Return the (x, y) coordinate for the center point of the cell that contains the specified text.  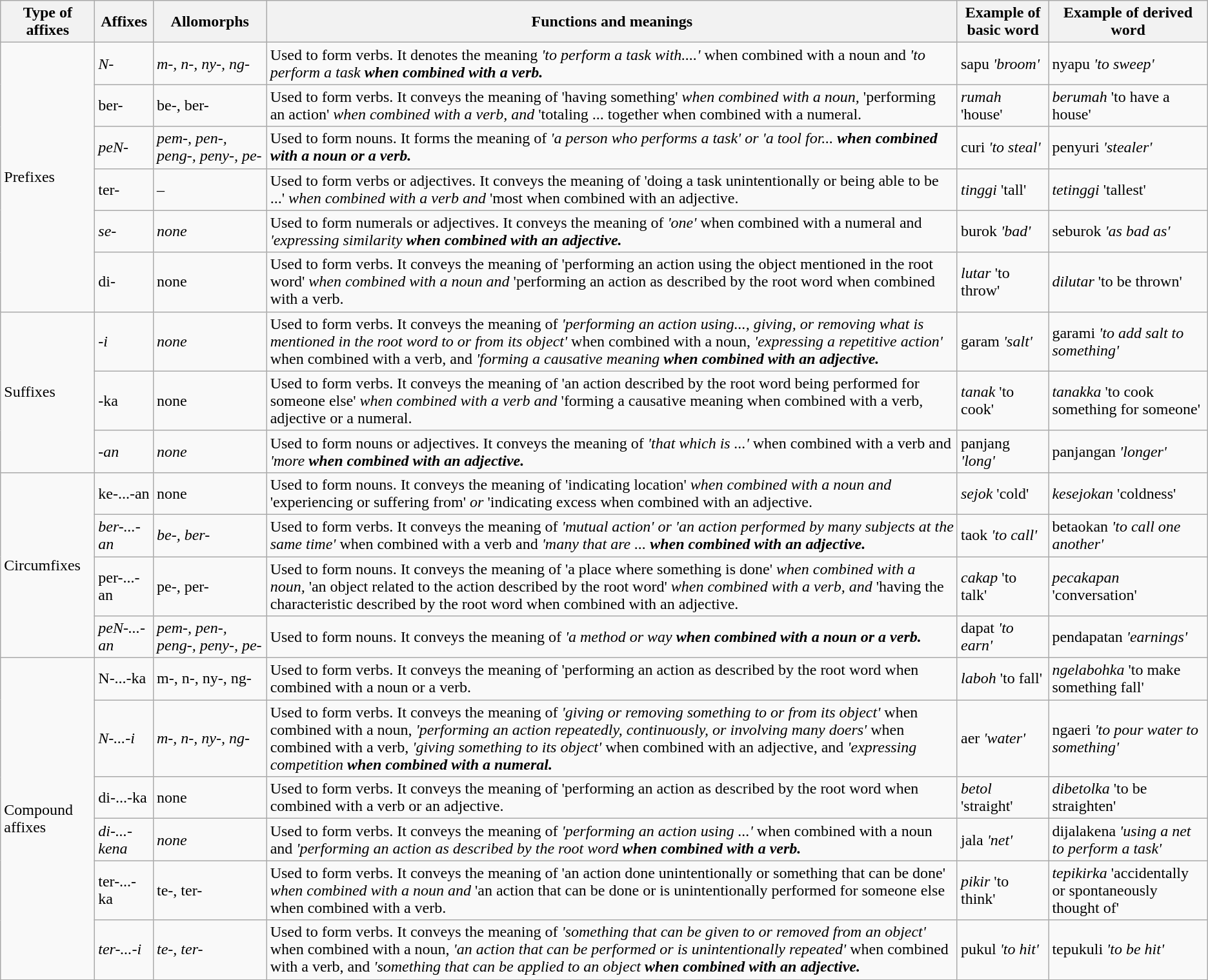
Circumfixes (48, 565)
pikir 'to think' (1003, 890)
Prefixes (48, 177)
-an (124, 452)
jala 'net' (1003, 840)
tinggi 'tall' (1003, 190)
Allomorphs (210, 22)
penyuri 'stealer' (1128, 147)
betaokan 'to call one another' (1128, 535)
tetinggi 'tallest' (1128, 190)
ngaeri 'to pour water to something' (1128, 738)
ter- (124, 190)
betol 'straight' (1003, 797)
seburok 'as bad as' (1128, 231)
Used to form verbs. It conveys the meaning of 'performing an action as described by the root word when combined with a verb or an adjective. (612, 797)
di- (124, 282)
Used to form verbs. It denotes the meaning 'to perform a task with....' when combined with a noun and 'to perform a task when combined with a verb. (612, 63)
laboh 'to fall' (1003, 679)
Used to form nouns or adjectives. It conveys the meaning of 'that which is ...' when combined with a verb and 'more when combined with an adjective. (612, 452)
dijalakena 'using a net to perform a task' (1128, 840)
Example of derived word (1128, 22)
di-...-kena (124, 840)
Used to form verbs. It conveys the meaning of 'performing an action as described by the root word when combined with a noun or a verb. (612, 679)
Affixes (124, 22)
peN-...-an (124, 637)
panjangan 'longer' (1128, 452)
pendapatan 'earnings' (1128, 637)
se- (124, 231)
pukul 'to hit' (1003, 950)
N- (124, 63)
garami 'to add salt to something' (1128, 341)
pecakapan 'conversation' (1128, 586)
pe-, per- (210, 586)
Type of affixes (48, 22)
berumah 'to have a house' (1128, 106)
per-...-an (124, 586)
ke-...-an (124, 493)
-i (124, 341)
tanakka 'to cook something for someone' (1128, 401)
tepikirka 'accidentally or spontaneously thought of' (1128, 890)
garam 'salt' (1003, 341)
Example of basic word (1003, 22)
dibetolka 'to be straighten' (1128, 797)
nyapu 'to sweep' (1128, 63)
– (210, 190)
ber-...-an (124, 535)
Functions and meanings (612, 22)
Used to form nouns. It conveys the meaning of 'a method or way when combined with a noun or a verb. (612, 637)
Compound affixes (48, 819)
ber- (124, 106)
N-...-ka (124, 679)
aer 'water' (1003, 738)
peN- (124, 147)
ter-...-i (124, 950)
lutar 'to throw' (1003, 282)
burok 'bad' (1003, 231)
sejok 'cold' (1003, 493)
taok 'to call' (1003, 535)
tanak 'to cook' (1003, 401)
ngelabohka 'to make something fall' (1128, 679)
kesejokan 'coldness' (1128, 493)
dapat 'to earn' (1003, 637)
Used to form nouns. It forms the meaning of 'a person who performs a task' or 'a tool for... when combined with a noun or a verb. (612, 147)
Suffixes (48, 392)
cakap 'to talk' (1003, 586)
N-...-i (124, 738)
panjang 'long' (1003, 452)
di-...-ka (124, 797)
ter-...-ka (124, 890)
sapu 'broom' (1003, 63)
rumah 'house' (1003, 106)
curi 'to steal' (1003, 147)
-ka (124, 401)
dilutar 'to be thrown' (1128, 282)
tepukuli 'to be hit' (1128, 950)
